Detect which cell encompasses the target text, then output its (x, y) center coordinate. 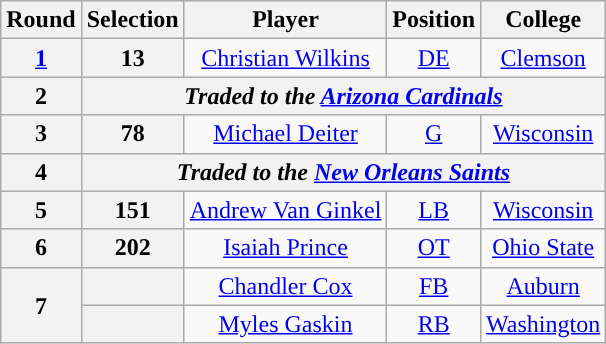
202 (132, 248)
4 (41, 172)
G (434, 134)
Round (41, 20)
Myles Gaskin (286, 324)
OT (434, 248)
Traded to the Arizona Cardinals (344, 96)
Isaiah Prince (286, 248)
Selection (132, 20)
6 (41, 248)
Auburn (544, 286)
7 (41, 305)
5 (41, 210)
College (544, 20)
FB (434, 286)
151 (132, 210)
Washington (544, 324)
78 (132, 134)
Chandler Cox (286, 286)
Player (286, 20)
Traded to the New Orleans Saints (344, 172)
DE (434, 58)
Clemson (544, 58)
Ohio State (544, 248)
RB (434, 324)
1 (41, 58)
Position (434, 20)
Andrew Van Ginkel (286, 210)
LB (434, 210)
13 (132, 58)
Michael Deiter (286, 134)
2 (41, 96)
Christian Wilkins (286, 58)
3 (41, 134)
